Search for the cell housing the specified text and yield its (X, Y) center coordinate. 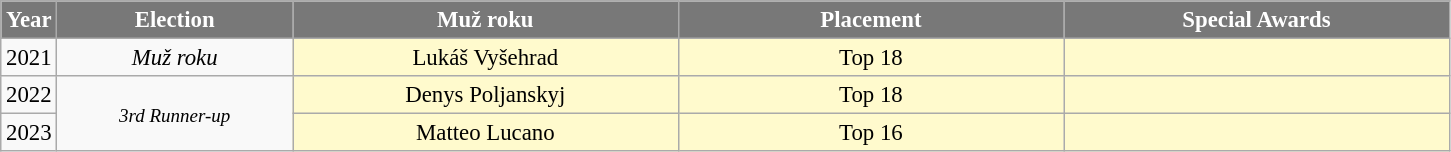
2023 (29, 133)
Election (175, 20)
Lukáš Vyšehrad (485, 58)
Top 16 (871, 133)
2021 (29, 58)
2022 (29, 95)
3rd Runner-up (175, 114)
Denys Poljanskyj (485, 95)
Year (29, 20)
Placement (871, 20)
Special Awards (1257, 20)
Matteo Lucano (485, 133)
